Return [x, y] of the center of cell containing provided text 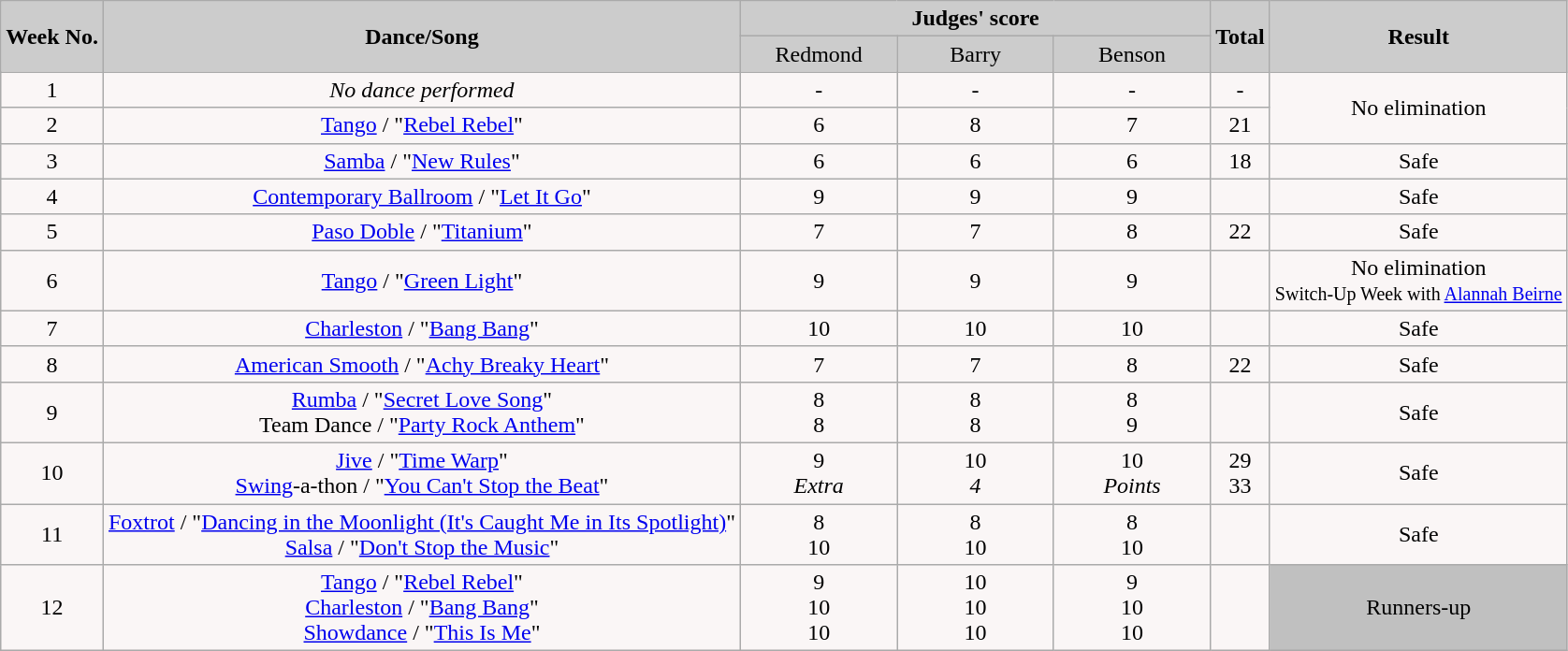
2933 [1241, 473]
No dance performed [421, 90]
Total [1241, 36]
Charleston / "Bang Bang" [421, 328]
Jive / "Time Warp"Swing-a-thon / "You Can't Stop the Beat" [421, 473]
No elimination [1418, 108]
Runners-up [1418, 608]
Tango / "Green Light" [421, 281]
4 [52, 196]
9Extra [818, 473]
Redmond [818, 54]
2 [52, 125]
Rumba / "Secret Love Song"Team Dance / "Party Rock Anthem" [421, 412]
10Points [1132, 473]
104 [975, 473]
89 [1132, 412]
18 [1241, 161]
Paso Doble / "Titanium" [421, 232]
Tango / "Rebel Rebel"Charleston / "Bang Bang"Showdance / "This Is Me" [421, 608]
No eliminationSwitch-Up Week with Alannah Beirne [1418, 281]
21 [1241, 125]
American Smooth / "Achy Breaky Heart" [421, 364]
1 [52, 90]
Result [1418, 36]
Dance/Song [421, 36]
Foxtrot / "Dancing in the Moonlight (It's Caught Me in Its Spotlight)"Salsa / "Don't Stop the Music" [421, 533]
11 [52, 533]
Samba / "New Rules" [421, 161]
5 [52, 232]
Contemporary Ballroom / "Let It Go" [421, 196]
Barry [975, 54]
3 [52, 161]
Benson [1132, 54]
12 [52, 608]
Tango / "Rebel Rebel" [421, 125]
Week No. [52, 36]
Judges' score [975, 19]
101010 [975, 608]
